Determine the [X, Y] coordinate at the center of the cell enclosing the given text.  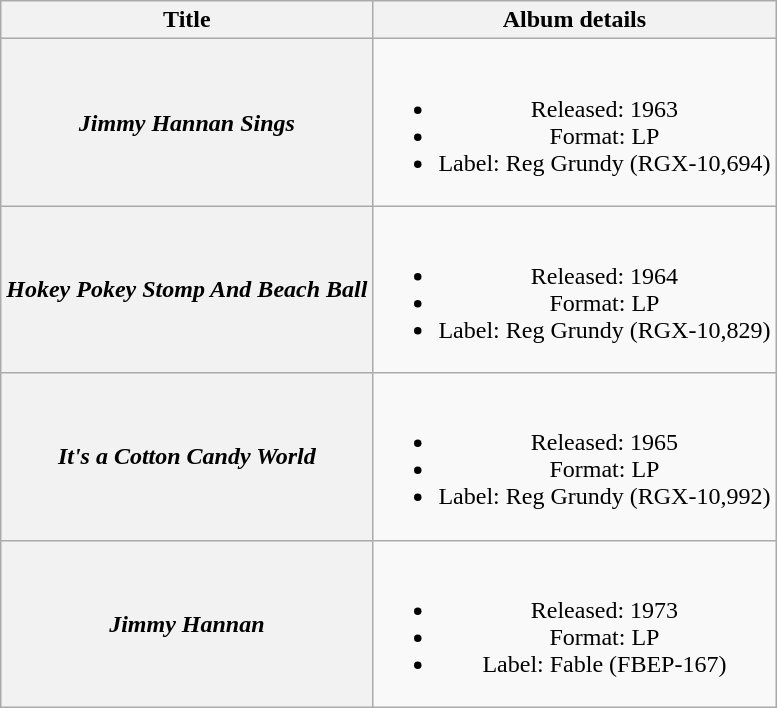
Released: 1963Format: LPLabel: Reg Grundy (RGX-10,694) [574, 122]
Released: 1973Format: LPLabel: Fable (FBEP-167) [574, 624]
Jimmy Hannan Sings [187, 122]
Released: 1965Format: LPLabel: Reg Grundy (RGX-10,992) [574, 456]
It's a Cotton Candy World [187, 456]
Jimmy Hannan [187, 624]
Released: 1964Format: LPLabel: Reg Grundy (RGX-10,829) [574, 290]
Album details [574, 20]
Hokey Pokey Stomp And Beach Ball [187, 290]
Title [187, 20]
